Return [x, y] of the center of cell containing provided text 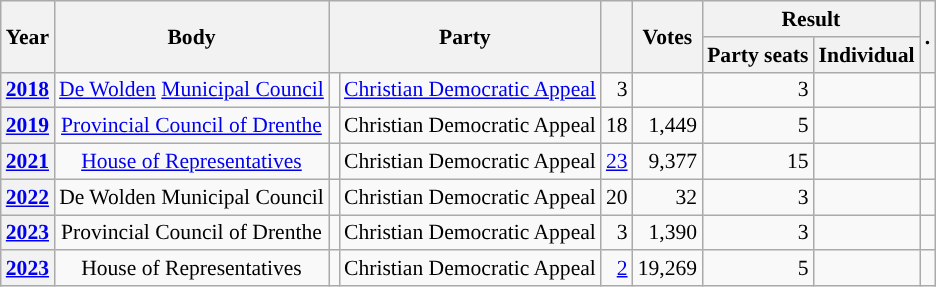
Body [192, 36]
2022 [28, 197]
1,390 [668, 233]
2021 [28, 162]
Individual [867, 55]
15 [758, 162]
2019 [28, 126]
32 [668, 197]
2 [617, 269]
Votes [668, 36]
9,377 [668, 162]
Party seats [758, 55]
1,449 [668, 126]
Party [465, 36]
Year [28, 36]
20 [617, 197]
18 [617, 126]
2018 [28, 90]
23 [617, 162]
Result [811, 19]
19,269 [668, 269]
. [928, 36]
